From the cell containing the given text, extract its center point as (X, Y) coordinate. 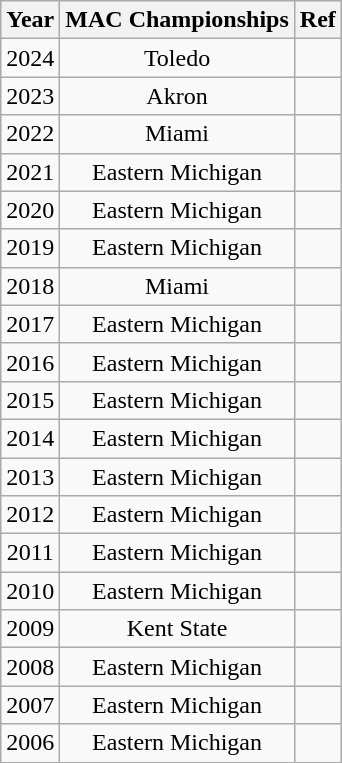
Year (30, 20)
2011 (30, 553)
2023 (30, 96)
2012 (30, 515)
2018 (30, 286)
2016 (30, 362)
MAC Championships (177, 20)
Ref (318, 20)
2013 (30, 477)
2024 (30, 58)
Akron (177, 96)
2007 (30, 705)
2006 (30, 743)
2009 (30, 629)
Toledo (177, 58)
2019 (30, 248)
2021 (30, 172)
2010 (30, 591)
2014 (30, 438)
2008 (30, 667)
Kent State (177, 629)
2017 (30, 324)
2022 (30, 134)
2020 (30, 210)
2015 (30, 400)
